Provide the [x, y] coordinate of the cell's center where the given text is located.  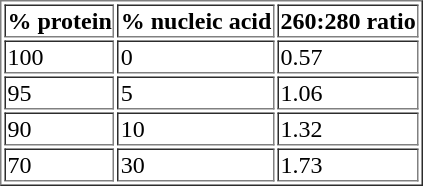
0.57 [348, 56]
260:280 ratio [348, 20]
100 [59, 56]
0 [196, 56]
% protein [59, 20]
30 [196, 164]
10 [196, 128]
1.06 [348, 92]
1.32 [348, 128]
1.73 [348, 164]
70 [59, 164]
90 [59, 128]
% nucleic acid [196, 20]
5 [196, 92]
95 [59, 92]
